Extract the (X, Y) coordinate from the center of the cell holding the provided text.  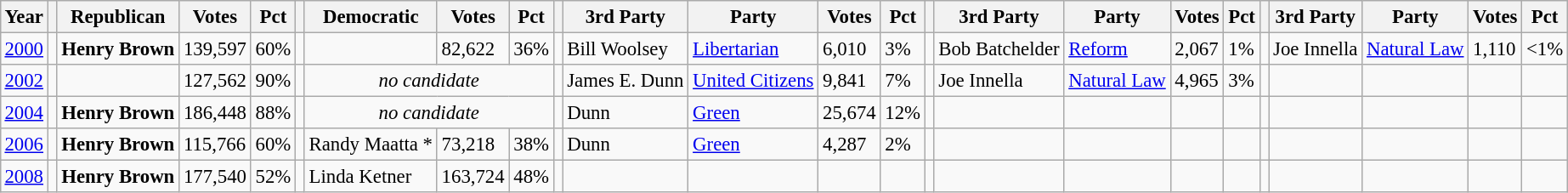
2004 (24, 113)
Bill Woolsey (626, 48)
2,067 (1197, 48)
48% (531, 177)
88% (273, 113)
12% (903, 113)
Randy Maatta * (371, 145)
186,448 (216, 113)
177,540 (216, 177)
25,674 (850, 113)
United Citizens (753, 81)
Reform (1117, 48)
Bob Batchelder (999, 48)
4,965 (1197, 81)
36% (531, 48)
<1% (1545, 48)
115,766 (216, 145)
38% (531, 145)
Democratic (371, 17)
9,841 (850, 81)
2000 (24, 48)
Year (24, 17)
6,010 (850, 48)
127,562 (216, 81)
52% (273, 177)
90% (273, 81)
4,287 (850, 145)
1% (1242, 48)
James E. Dunn (626, 81)
2% (903, 145)
Linda Ketner (371, 177)
163,724 (473, 177)
2008 (24, 177)
139,597 (216, 48)
Republican (118, 17)
7% (903, 81)
2006 (24, 145)
73,218 (473, 145)
1,110 (1496, 48)
82,622 (473, 48)
2002 (24, 81)
Libertarian (753, 48)
